For the text-containing cell, return its midpoint in (x, y) coordinate format. 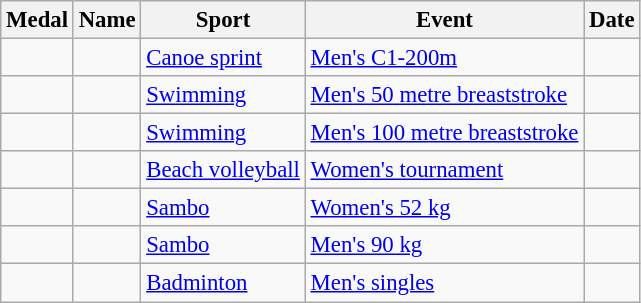
Beach volleyball (223, 170)
Women's 52 kg (444, 208)
Men's 90 kg (444, 245)
Men's C1-200m (444, 58)
Name (107, 20)
Men's singles (444, 283)
Badminton (223, 283)
Date (612, 20)
Event (444, 20)
Men's 100 metre breaststroke (444, 133)
Medal (38, 20)
Sport (223, 20)
Men's 50 metre breaststroke (444, 95)
Women's tournament (444, 170)
Canoe sprint (223, 58)
